Pinpoint the cell where the given text exists, returning its [X, Y] midpoint coordinate. 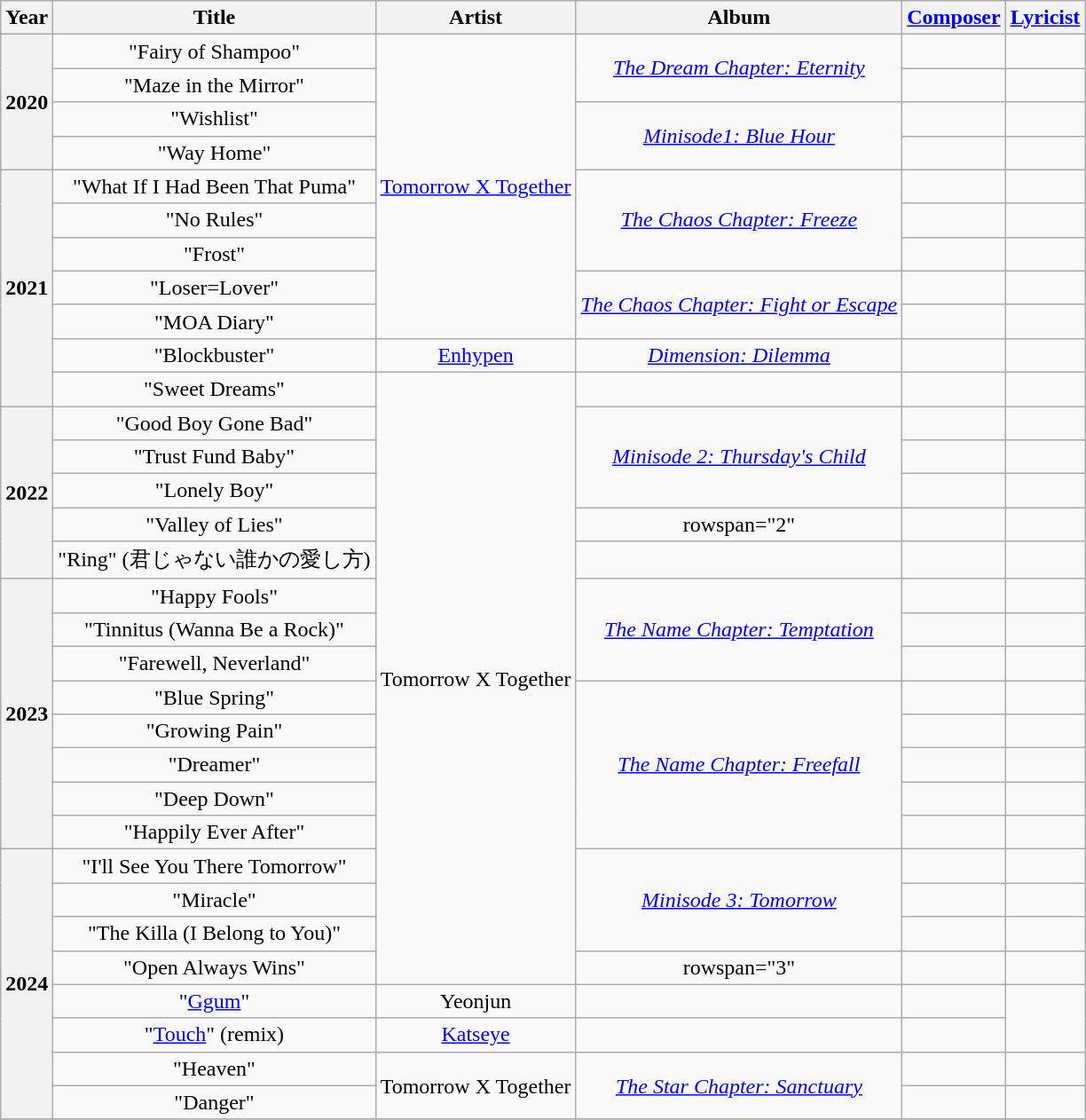
Minisode 3: Tomorrow [739, 900]
"Valley of Lies" [215, 525]
The Chaos Chapter: Freeze [739, 220]
Minisode1: Blue Hour [739, 136]
Artist [476, 18]
"What If I Had Been That Puma" [215, 186]
The Name Chapter: Freefall [739, 764]
"The Killa (I Belong to You)" [215, 934]
"Tinnitus (Wanna Be a Rock)" [215, 629]
"Happy Fools" [215, 595]
Year [27, 18]
"Frost" [215, 254]
2022 [27, 493]
Yeonjun [476, 1001]
The Name Chapter: Temptation [739, 629]
Dimension: Dilemma [739, 355]
Lyricist [1045, 18]
"Good Boy Gone Bad" [215, 423]
2020 [27, 102]
The Star Chapter: Sanctuary [739, 1085]
"Trust Fund Baby" [215, 457]
2024 [27, 984]
"Blockbuster" [215, 355]
"Deep Down" [215, 799]
Minisode 2: Thursday's Child [739, 457]
2023 [27, 714]
The Chaos Chapter: Fight or Escape [739, 304]
"Miracle" [215, 900]
The Dream Chapter: Eternity [739, 68]
"No Rules" [215, 220]
"Dreamer" [215, 765]
Katseye [476, 1035]
"Ggum" [215, 1001]
Title [215, 18]
2021 [27, 288]
rowspan="2" [739, 525]
"Wishlist" [215, 119]
Album [739, 18]
"Heaven" [215, 1069]
"Sweet Dreams" [215, 389]
"Ring" (君じゃない誰かの愛し方) [215, 561]
"Maze in the Mirror" [215, 85]
"Lonely Boy" [215, 491]
Enhypen [476, 355]
"Touch" (remix) [215, 1035]
"Farewell, Neverland" [215, 663]
"Blue Spring" [215, 697]
"MOA Diary" [215, 321]
"I'll See You There Tomorrow" [215, 866]
"Growing Pain" [215, 731]
"Loser=Lover" [215, 288]
"Fairy of Shampoo" [215, 51]
rowspan="3" [739, 967]
Composer [954, 18]
"Open Always Wins" [215, 967]
"Happily Ever After" [215, 832]
"Danger" [215, 1102]
"Way Home" [215, 153]
